For the text-containing cell, return its midpoint in (X, Y) coordinate format. 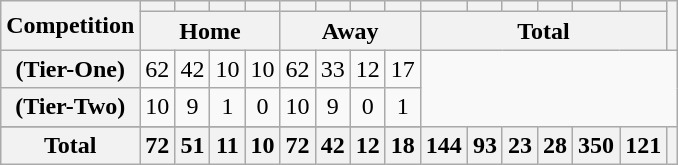
51 (192, 145)
33 (332, 69)
Away (350, 31)
17 (402, 69)
121 (644, 145)
(Tier-One) (70, 69)
350 (596, 145)
93 (484, 145)
144 (444, 145)
11 (228, 145)
28 (554, 145)
18 (402, 145)
Home (210, 31)
23 (520, 145)
(Tier-Two) (70, 107)
Competition (70, 26)
